Scan for the cell matching the given text and deliver its (x, y) coordinate at center. 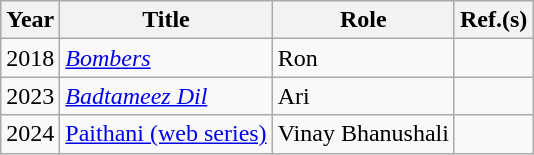
Role (363, 20)
Ari (363, 96)
2024 (30, 134)
Vinay Bhanushali (363, 134)
Bombers (166, 58)
Badtameez Dil (166, 96)
2023 (30, 96)
Year (30, 20)
Ron (363, 58)
Title (166, 20)
Ref.(s) (493, 20)
Paithani (web series) (166, 134)
2018 (30, 58)
